Return the (X, Y) coordinate for the center point of the cell that contains the specified text.  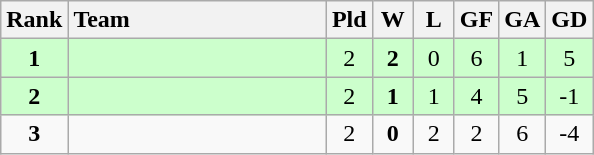
4 (476, 96)
GF (476, 20)
Team (198, 20)
-4 (570, 134)
3 (34, 134)
GA (522, 20)
Rank (34, 20)
-1 (570, 96)
W (392, 20)
Pld (349, 20)
GD (570, 20)
L (434, 20)
